From the cell containing the given text, extract its center point as (X, Y) coordinate. 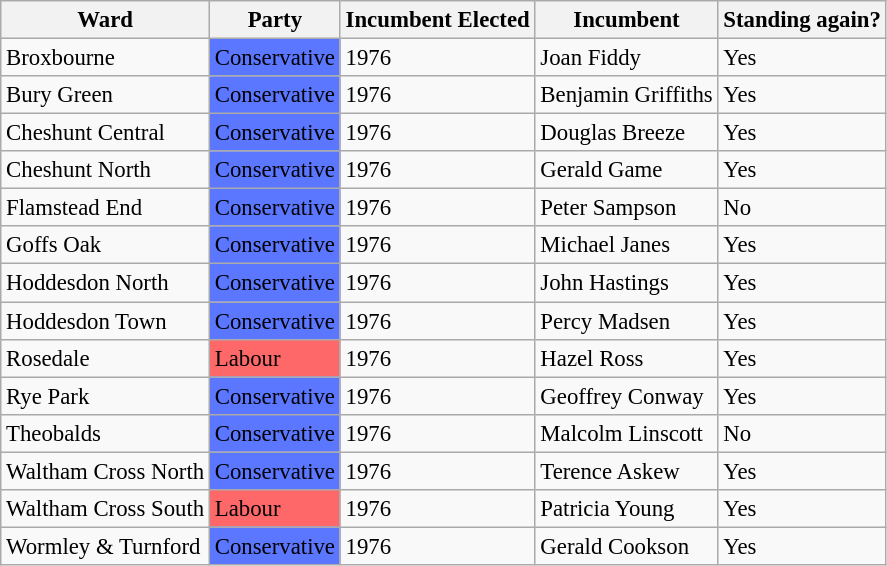
Bury Green (106, 95)
Gerald Cookson (626, 546)
Percy Madsen (626, 321)
Incumbent Elected (438, 20)
Joan Fiddy (626, 58)
Hoddesdon Town (106, 321)
Waltham Cross North (106, 471)
Flamstead End (106, 208)
Hoddesdon North (106, 283)
Goffs Oak (106, 245)
Rosedale (106, 358)
Party (274, 20)
Michael Janes (626, 245)
Rye Park (106, 396)
Hazel Ross (626, 358)
Benjamin Griffiths (626, 95)
Douglas Breeze (626, 133)
Broxbourne (106, 58)
John Hastings (626, 283)
Wormley & Turnford (106, 546)
Theobalds (106, 433)
Cheshunt North (106, 170)
Incumbent (626, 20)
Geoffrey Conway (626, 396)
Terence Askew (626, 471)
Patricia Young (626, 509)
Standing again? (802, 20)
Waltham Cross South (106, 509)
Malcolm Linscott (626, 433)
Peter Sampson (626, 208)
Gerald Game (626, 170)
Ward (106, 20)
Cheshunt Central (106, 133)
